Determine the [X, Y] coordinate at the center of the cell enclosing the given text.  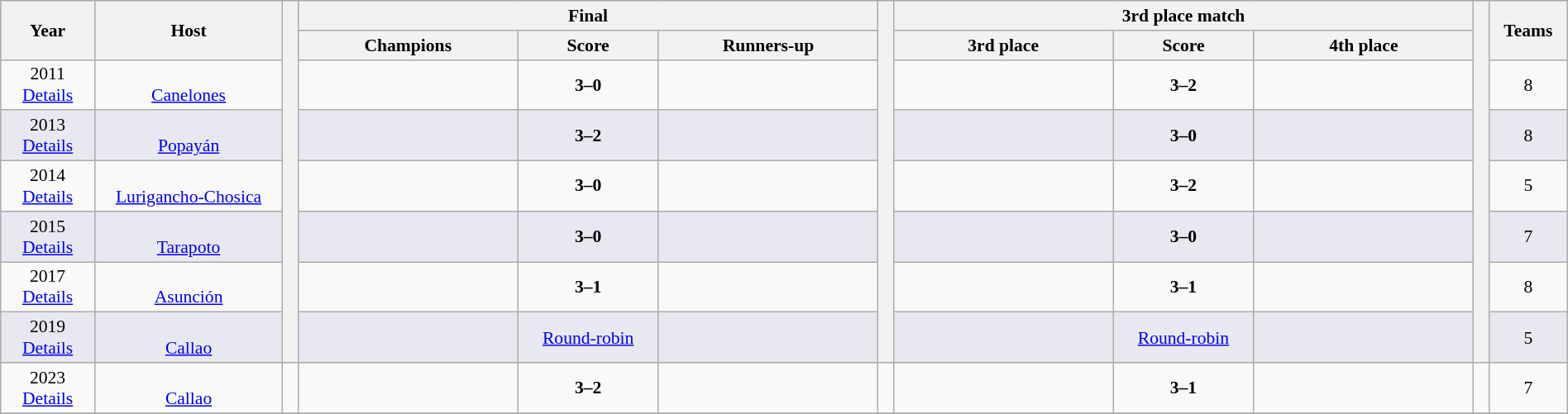
2015Details [48, 236]
2011Details [48, 84]
2023Details [48, 388]
Champions [409, 45]
Canelones [189, 84]
2013Details [48, 136]
Popayán [189, 136]
2014Details [48, 187]
Tarapoto [189, 236]
Year [48, 30]
2017Details [48, 288]
Host [189, 30]
Teams [1528, 30]
2019Details [48, 337]
4th place [1363, 45]
Runners-up [767, 45]
3rd place [1004, 45]
3rd place match [1184, 16]
Asunción [189, 288]
Final [589, 16]
Lurigancho-Chosica [189, 187]
